Output the [X, Y] coordinate of the center of the cell containing the given text.  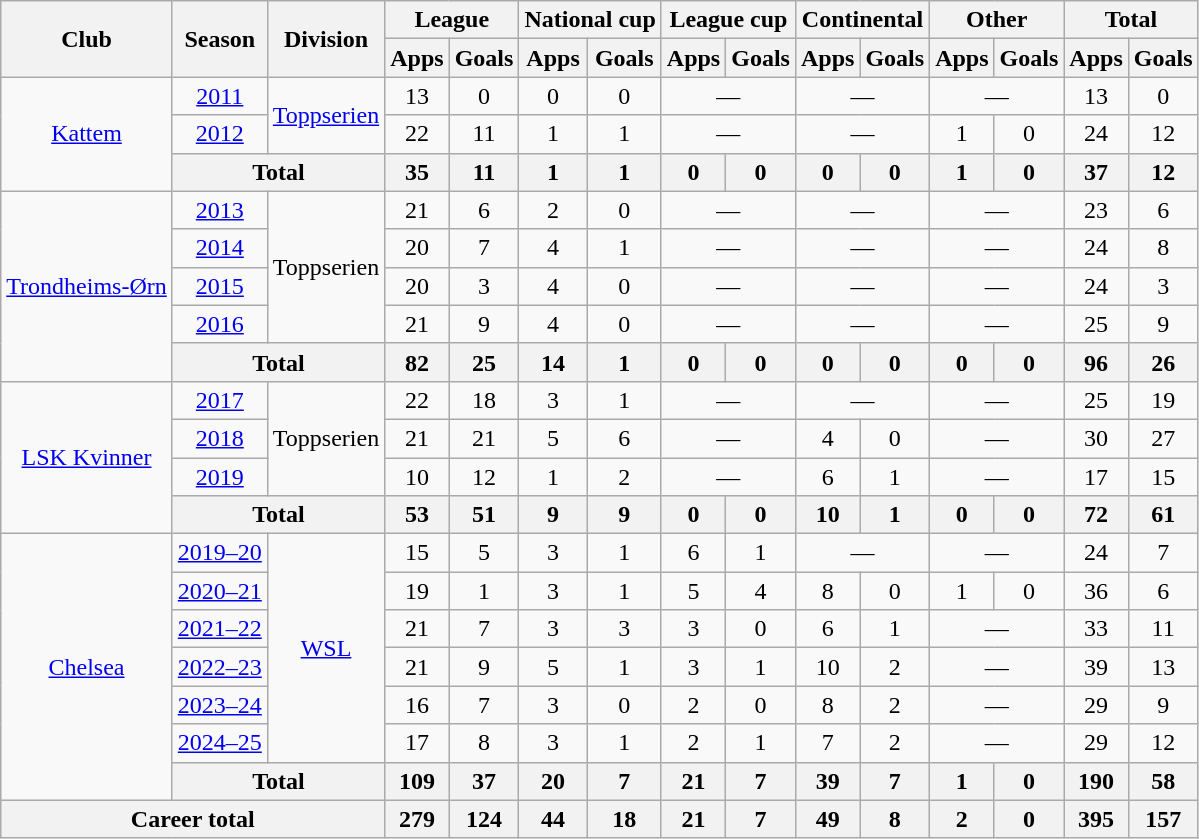
Club [87, 39]
2019–20 [220, 553]
26 [1163, 362]
2017 [220, 400]
2018 [220, 438]
2012 [220, 134]
53 [417, 515]
27 [1163, 438]
2023–24 [220, 705]
Other [997, 20]
Chelsea [87, 667]
51 [484, 515]
2024–25 [220, 743]
Career total [193, 819]
National cup [590, 20]
72 [1096, 515]
League [452, 20]
Kattem [87, 134]
Continental [862, 20]
395 [1096, 819]
Trondheims-Ørn [87, 286]
2021–22 [220, 629]
2016 [220, 324]
16 [417, 705]
35 [417, 172]
2014 [220, 248]
2015 [220, 286]
82 [417, 362]
44 [553, 819]
Division [326, 39]
2022–23 [220, 667]
League cup [728, 20]
49 [827, 819]
36 [1096, 591]
2013 [220, 210]
58 [1163, 781]
2020–21 [220, 591]
96 [1096, 362]
WSL [326, 648]
109 [417, 781]
14 [553, 362]
30 [1096, 438]
23 [1096, 210]
279 [417, 819]
2011 [220, 96]
157 [1163, 819]
61 [1163, 515]
190 [1096, 781]
LSK Kvinner [87, 457]
Season [220, 39]
2019 [220, 477]
33 [1096, 629]
124 [484, 819]
